Search for the cell housing the specified text and yield its (x, y) center coordinate. 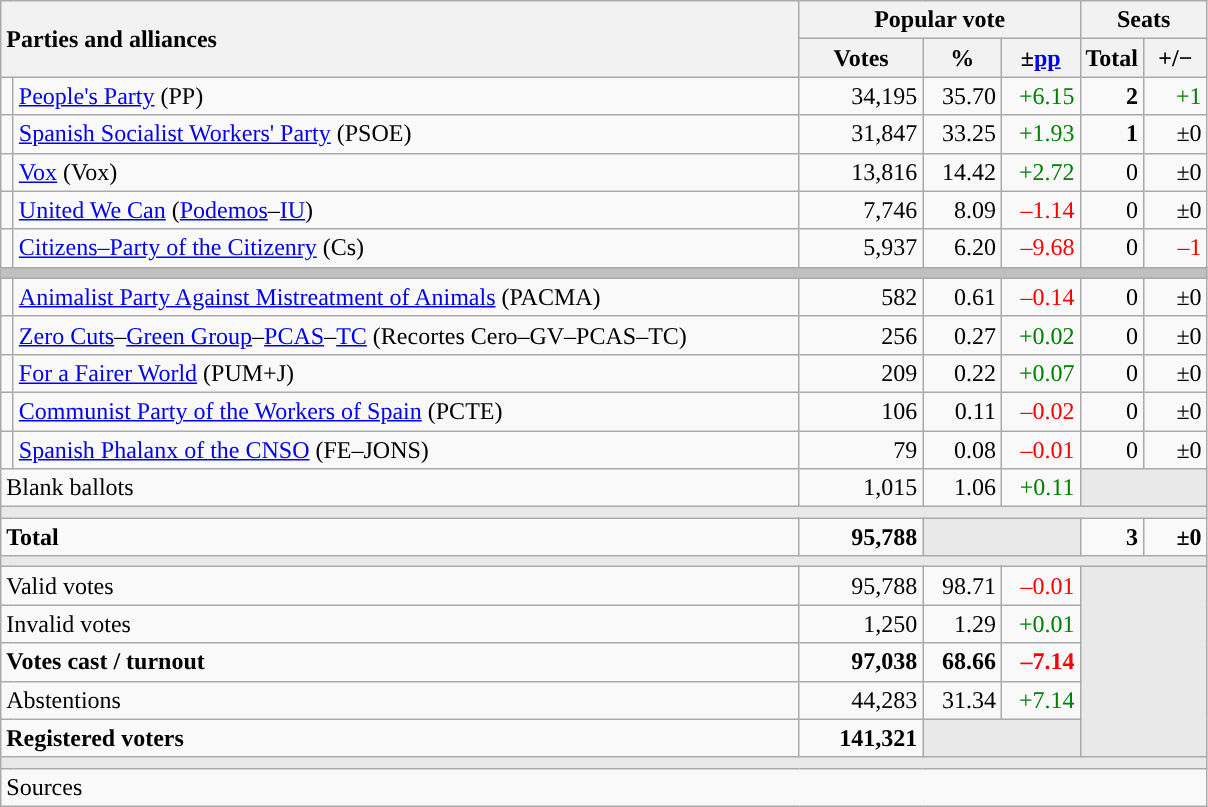
+7.14 (1040, 700)
2 (1112, 96)
3 (1112, 537)
0.11 (962, 411)
+1 (1176, 96)
+0.11 (1040, 488)
79 (861, 449)
1,250 (861, 624)
1 (1112, 134)
Animalist Party Against Mistreatment of Animals (PACMA) (406, 297)
±pp (1040, 58)
% (962, 58)
+6.15 (1040, 96)
Registered voters (400, 738)
+0.02 (1040, 335)
Popular vote (940, 20)
34,195 (861, 96)
5,937 (861, 248)
209 (861, 373)
Zero Cuts–Green Group–PCAS–TC (Recortes Cero–GV–PCAS–TC) (406, 335)
–0.14 (1040, 297)
–1.14 (1040, 210)
33.25 (962, 134)
+0.07 (1040, 373)
31.34 (962, 700)
6.20 (962, 248)
–7.14 (1040, 662)
+/− (1176, 58)
Blank ballots (400, 488)
0.08 (962, 449)
–9.68 (1040, 248)
Seats (1144, 20)
98.71 (962, 586)
0.27 (962, 335)
United We Can (Podemos–IU) (406, 210)
582 (861, 297)
141,321 (861, 738)
7,746 (861, 210)
106 (861, 411)
Sources (604, 787)
8.09 (962, 210)
Parties and alliances (400, 39)
Spanish Socialist Workers' Party (PSOE) (406, 134)
+0.01 (1040, 624)
1.06 (962, 488)
Spanish Phalanx of the CNSO (FE–JONS) (406, 449)
256 (861, 335)
97,038 (861, 662)
1.29 (962, 624)
–0.02 (1040, 411)
Citizens–Party of the Citizenry (Cs) (406, 248)
Communist Party of the Workers of Spain (PCTE) (406, 411)
For a Fairer World (PUM+J) (406, 373)
68.66 (962, 662)
Votes cast / turnout (400, 662)
+2.72 (1040, 172)
31,847 (861, 134)
44,283 (861, 700)
14.42 (962, 172)
13,816 (861, 172)
Invalid votes (400, 624)
35.70 (962, 96)
Abstentions (400, 700)
Valid votes (400, 586)
Vox (Vox) (406, 172)
People's Party (PP) (406, 96)
–1 (1176, 248)
+1.93 (1040, 134)
0.61 (962, 297)
Votes (861, 58)
0.22 (962, 373)
1,015 (861, 488)
